Return the (x, y) coordinate for the center point of the cell that contains the specified text.  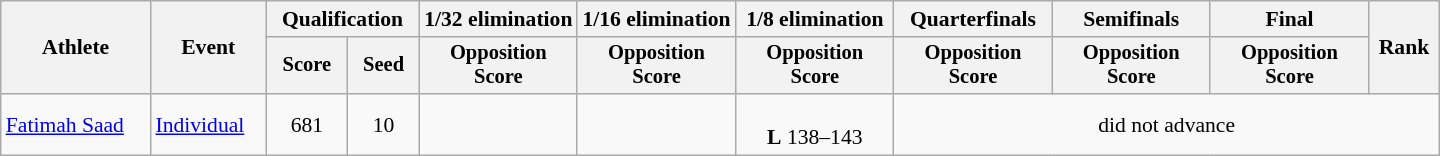
10 (384, 124)
Event (208, 48)
Fatimah Saad (76, 124)
Semifinals (1131, 19)
Quarterfinals (973, 19)
L 138–143 (815, 124)
681 (307, 124)
Athlete (76, 48)
Final (1289, 19)
Score (307, 66)
Seed (384, 66)
1/16 elimination (656, 19)
Rank (1404, 48)
did not advance (1166, 124)
1/8 elimination (815, 19)
Individual (208, 124)
1/32 elimination (498, 19)
Qualification (342, 19)
